Pinpoint the cell where the given text exists, returning its (X, Y) midpoint coordinate. 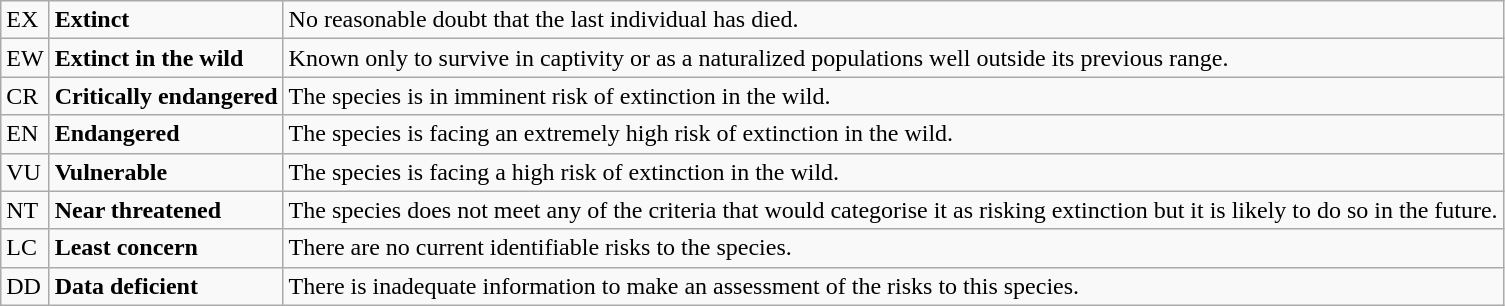
EN (25, 134)
Least concern (166, 248)
Known only to survive in captivity or as a naturalized populations well outside its previous range. (893, 58)
DD (25, 286)
Critically endangered (166, 96)
Extinct in the wild (166, 58)
EW (25, 58)
VU (25, 172)
NT (25, 210)
EX (25, 20)
The species is facing an extremely high risk of extinction in the wild. (893, 134)
The species is facing a high risk of extinction in the wild. (893, 172)
Vulnerable (166, 172)
The species does not meet any of the criteria that would categorise it as risking extinction but it is likely to do so in the future. (893, 210)
Extinct (166, 20)
There is inadequate information to make an assessment of the risks to this species. (893, 286)
The species is in imminent risk of extinction in the wild. (893, 96)
Endangered (166, 134)
Near threatened (166, 210)
No reasonable doubt that the last individual has died. (893, 20)
Data deficient (166, 286)
LC (25, 248)
There are no current identifiable risks to the species. (893, 248)
CR (25, 96)
